Locate the cell with the specified text and output its (X, Y) center coordinate. 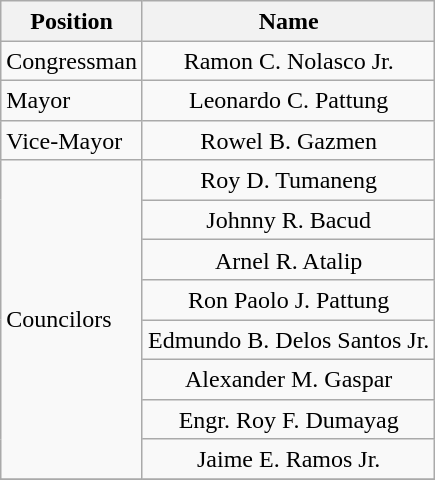
Mayor (72, 100)
Ramon C. Nolasco Jr. (288, 61)
Councilors (72, 320)
Arnel R. Atalip (288, 260)
Rowel B. Gazmen (288, 140)
Engr. Roy F. Dumayag (288, 419)
Congressman (72, 61)
Leonardo C. Pattung (288, 100)
Name (288, 21)
Alexander M. Gaspar (288, 379)
Vice-Mayor (72, 140)
Roy D. Tumaneng (288, 180)
Johnny R. Bacud (288, 220)
Position (72, 21)
Edmundo B. Delos Santos Jr. (288, 340)
Ron Paolo J. Pattung (288, 300)
Jaime E. Ramos Jr. (288, 459)
